Provide the [X, Y] coordinate of the cell's center where the given text is located.  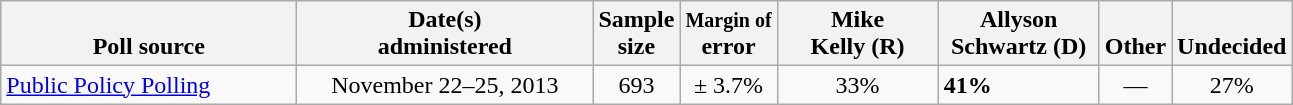
27% [1232, 85]
Poll source [149, 34]
41% [1018, 85]
Samplesize [636, 34]
33% [858, 85]
November 22–25, 2013 [445, 85]
Other [1135, 34]
MikeKelly (R) [858, 34]
Date(s)administered [445, 34]
± 3.7% [728, 85]
— [1135, 85]
693 [636, 85]
Undecided [1232, 34]
Public Policy Polling [149, 85]
AllysonSchwartz (D) [1018, 34]
Margin oferror [728, 34]
